Capture the cell that displays the provided text and extract its (X, Y) central coordinate. 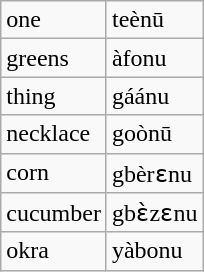
cucumber (54, 213)
yàbonu (154, 251)
teènū (154, 20)
gbèrɛnu (154, 173)
corn (54, 173)
àfonu (154, 58)
necklace (54, 134)
okra (54, 251)
thing (54, 96)
goònū (154, 134)
gbɛ̀zɛnu (154, 213)
gáánu (154, 96)
one (54, 20)
greens (54, 58)
